Output the (x, y) coordinate of the center of the cell containing the given text.  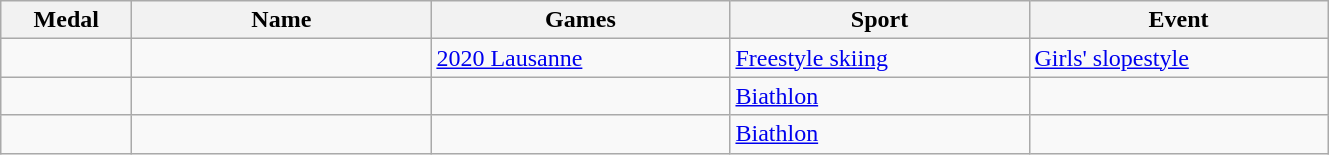
Games (580, 20)
Medal (66, 20)
Name (282, 20)
Freestyle skiing (880, 58)
Sport (880, 20)
2020 Lausanne (580, 58)
Event (1178, 20)
Girls' slopestyle (1178, 58)
